Provide the [x, y] coordinate of the cell's center where the given text is located.  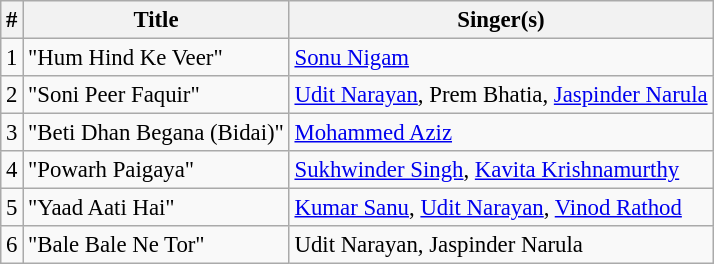
6 [12, 245]
Udit Narayan, Prem Bhatia, Jaspinder Narula [501, 95]
"Powarh Paigaya" [156, 170]
2 [12, 95]
"Hum Hind Ke Veer" [156, 58]
# [12, 20]
Singer(s) [501, 20]
Mohammed Aziz [501, 133]
Title [156, 20]
Sonu Nigam [501, 58]
1 [12, 58]
5 [12, 208]
"Beti Dhan Begana (Bidai)" [156, 133]
3 [12, 133]
Kumar Sanu, Udit Narayan, Vinod Rathod [501, 208]
Udit Narayan, Jaspinder Narula [501, 245]
"Bale Bale Ne Tor" [156, 245]
"Soni Peer Faquir" [156, 95]
4 [12, 170]
Sukhwinder Singh, Kavita Krishnamurthy [501, 170]
"Yaad Aati Hai" [156, 208]
